Pinpoint the cell where the given text exists, returning its [X, Y] midpoint coordinate. 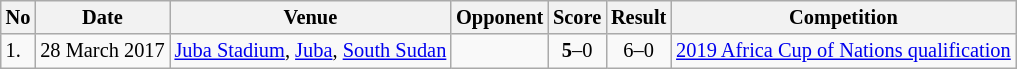
Juba Stadium, Juba, South Sudan [311, 51]
Venue [311, 17]
2019 Africa Cup of Nations qualification [843, 51]
Score [577, 17]
No [18, 17]
28 March 2017 [102, 51]
Date [102, 17]
Opponent [500, 17]
Result [638, 17]
Competition [843, 17]
6–0 [638, 51]
5–0 [577, 51]
1. [18, 51]
